Find where the given text appears and provide that cell's center as [X, Y] coordinate. 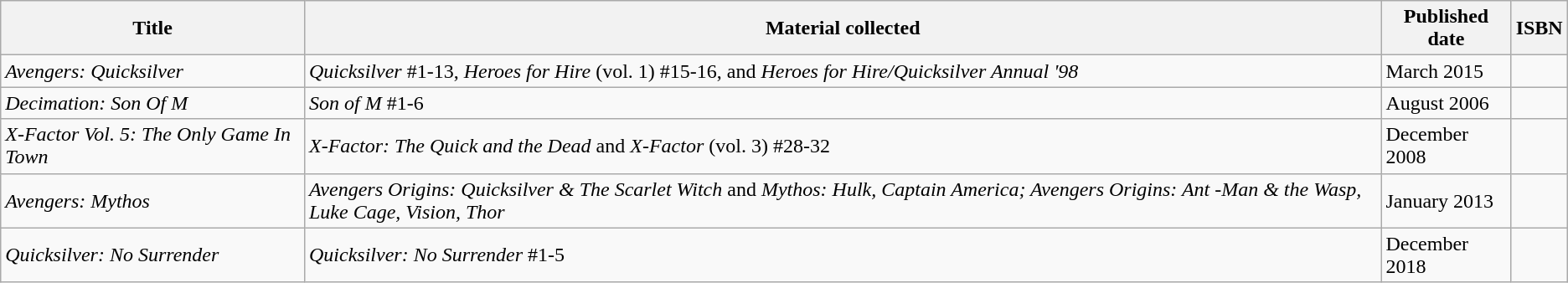
January 2013 [1446, 201]
Quicksilver: No Surrender [152, 255]
Avengers: Quicksilver [152, 71]
Avengers: Mythos [152, 201]
Avengers Origins: Quicksilver & The Scarlet Witch and Mythos: Hulk, Captain America; Avengers Origins: Ant -Man & the Wasp, Luke Cage, Vision, Thor [843, 201]
Quicksilver: No Surrender #1-5 [843, 255]
March 2015 [1446, 71]
December 2008 [1446, 146]
Published date [1446, 28]
Son of M #1-6 [843, 103]
X-Factor: The Quick and the Dead and X-Factor (vol. 3) #28-32 [843, 146]
December 2018 [1446, 255]
Title [152, 28]
X-Factor Vol. 5: The Only Game In Town [152, 146]
ISBN [1540, 28]
Quicksilver #1-13, Heroes for Hire (vol. 1) #15-16, and Heroes for Hire/Quicksilver Annual '98 [843, 71]
Material collected [843, 28]
August 2006 [1446, 103]
Decimation: Son Of M [152, 103]
